Output the [X, Y] coordinate of the center of the cell containing the given text.  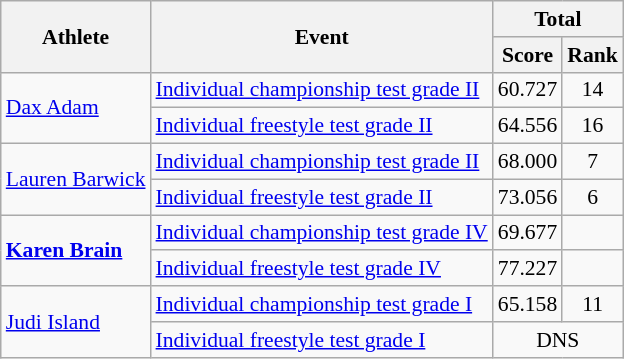
73.056 [528, 197]
Karen Brain [76, 250]
16 [592, 126]
Rank [592, 55]
Individual freestyle test grade IV [322, 269]
60.727 [528, 90]
Individual freestyle test grade I [322, 340]
64.556 [528, 126]
DNS [558, 340]
7 [592, 162]
Lauren Barwick [76, 180]
Individual championship test grade I [322, 304]
6 [592, 197]
Dax Adam [76, 108]
65.158 [528, 304]
Athlete [76, 36]
Total [558, 19]
68.000 [528, 162]
69.677 [528, 233]
Judi Island [76, 322]
Individual championship test grade IV [322, 233]
14 [592, 90]
Event [322, 36]
77.227 [528, 269]
11 [592, 304]
Score [528, 55]
